For the text-containing cell, return its midpoint in (x, y) coordinate format. 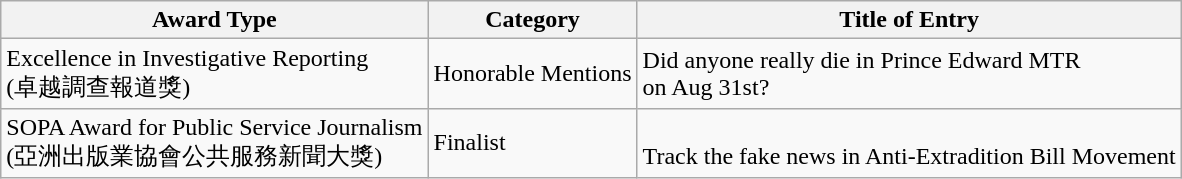
Did anyone really die in Prince Edward MTRon Aug 31st? (909, 74)
Finalist (532, 143)
Track the fake news in Anti-Extradition Bill Movement (909, 143)
Excellence in Investigative Reporting(卓越調查報道獎) (214, 74)
Award Type (214, 20)
Category (532, 20)
SOPA Award for Public Service Journalism(亞洲出版業協會公共服務新聞大獎) (214, 143)
Honorable Mentions (532, 74)
Title of Entry (909, 20)
